Identify which cell holds the provided text, then report its [X, Y] central coordinate. 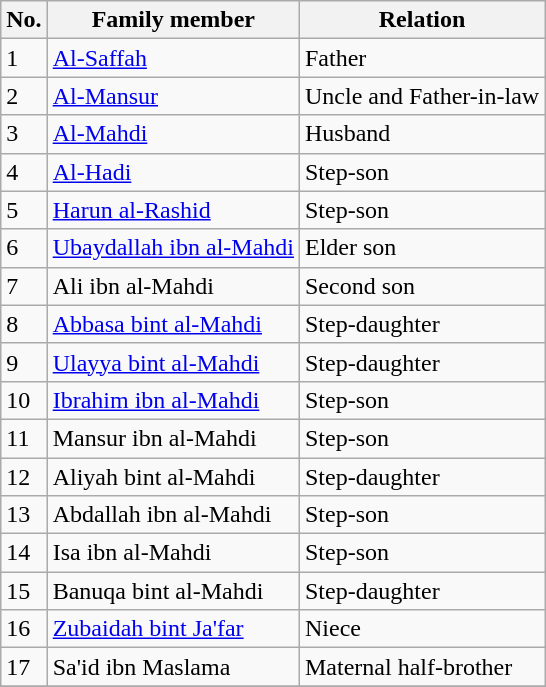
8 [24, 324]
4 [24, 172]
Family member [173, 20]
Ubaydallah ibn al-Mahdi [173, 248]
1 [24, 58]
Harun al-Rashid [173, 210]
15 [24, 591]
Al-Mahdi [173, 134]
Relation [422, 20]
Ulayya bint al-Mahdi [173, 362]
Zubaidah bint Ja'far [173, 629]
Uncle and Father-in-law [422, 96]
12 [24, 477]
Al-Mansur [173, 96]
3 [24, 134]
Ibrahim ibn al-Mahdi [173, 400]
Maternal half-brother [422, 667]
Isa ibn al-Mahdi [173, 553]
2 [24, 96]
7 [24, 286]
No. [24, 20]
16 [24, 629]
Aliyah bint al-Mahdi [173, 477]
Al-Saffah [173, 58]
10 [24, 400]
5 [24, 210]
Abbasa bint al-Mahdi [173, 324]
9 [24, 362]
Abdallah ibn al-Mahdi [173, 515]
11 [24, 438]
Father [422, 58]
17 [24, 667]
13 [24, 515]
Al-Hadi [173, 172]
Elder son [422, 248]
6 [24, 248]
Banuqa bint al-Mahdi [173, 591]
Ali ibn al-Mahdi [173, 286]
Niece [422, 629]
Sa'id ibn Maslama [173, 667]
Husband [422, 134]
Mansur ibn al-Mahdi [173, 438]
Second son [422, 286]
14 [24, 553]
